Extract the (X, Y) coordinate from the center of the cell holding the provided text.  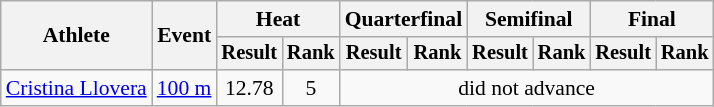
Quarterfinal (404, 19)
Semifinal (528, 19)
12.78 (249, 88)
5 (311, 88)
did not advance (527, 88)
Event (184, 36)
Heat (278, 19)
100 m (184, 88)
Cristina Llovera (76, 88)
Athlete (76, 36)
Final (652, 19)
